Determine the (x, y) coordinate at the center of the cell enclosing the given text.  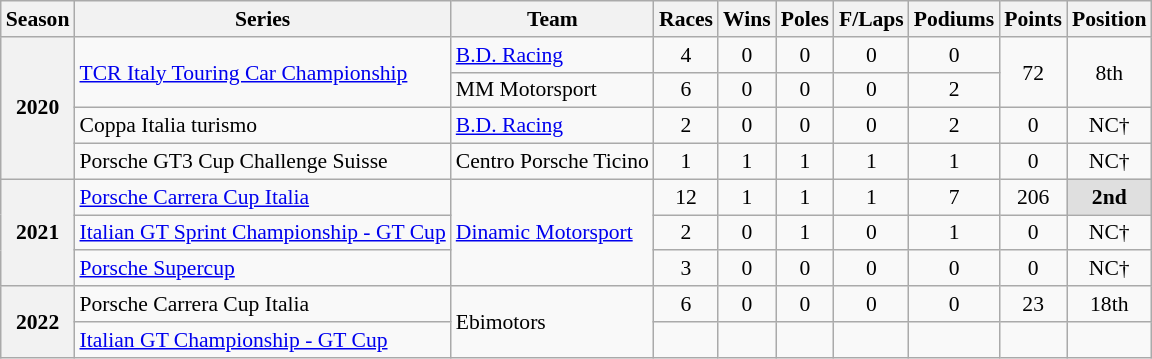
Porsche GT3 Cup Challenge Suisse (262, 162)
Coppa Italia turismo (262, 126)
206 (1033, 197)
F/Laps (872, 19)
Position (1109, 19)
12 (686, 197)
Wins (747, 19)
2021 (38, 232)
TCR Italy Touring Car Championship (262, 72)
7 (954, 197)
Porsche Supercup (262, 269)
Centro Porsche Ticino (552, 162)
Points (1033, 19)
Dinamic Motorsport (552, 232)
MM Motorsport (552, 90)
72 (1033, 72)
4 (686, 55)
Podiums (954, 19)
Team (552, 19)
3 (686, 269)
Italian GT Sprint Championship - GT Cup (262, 233)
8th (1109, 72)
23 (1033, 304)
Races (686, 19)
Ebimotors (552, 322)
2022 (38, 322)
Season (38, 19)
Italian GT Championship - GT Cup (262, 340)
18th (1109, 304)
2nd (1109, 197)
2020 (38, 108)
Poles (805, 19)
Series (262, 19)
